Search for the cell housing the specified text and yield its [x, y] center coordinate. 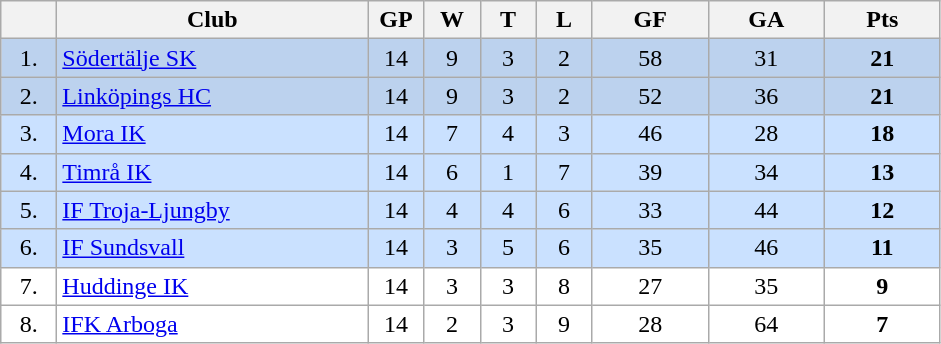
6. [29, 248]
13 [882, 172]
T [508, 20]
IFK Arboga [212, 324]
11 [882, 248]
5. [29, 210]
39 [650, 172]
2. [29, 96]
Timrå IK [212, 172]
W [452, 20]
27 [650, 286]
4. [29, 172]
8 [564, 286]
GP [396, 20]
1. [29, 58]
12 [882, 210]
Pts [882, 20]
34 [766, 172]
Huddinge IK [212, 286]
7. [29, 286]
18 [882, 134]
64 [766, 324]
5 [508, 248]
8. [29, 324]
IF Troja-Ljungby [212, 210]
31 [766, 58]
Linköpings HC [212, 96]
Mora IK [212, 134]
GF [650, 20]
IF Sundsvall [212, 248]
33 [650, 210]
44 [766, 210]
Club [212, 20]
GA [766, 20]
52 [650, 96]
58 [650, 58]
L [564, 20]
3. [29, 134]
Södertälje SK [212, 58]
36 [766, 96]
1 [508, 172]
